Extract the [X, Y] coordinate from the center of the cell holding the provided text.  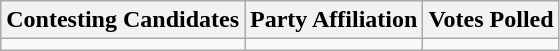
Party Affiliation [334, 20]
Contesting Candidates [123, 20]
Votes Polled [491, 20]
